Identify which cell holds the provided text, then report its (x, y) central coordinate. 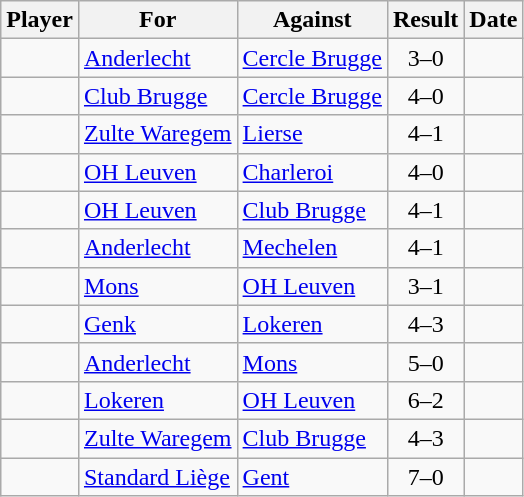
Lierse (312, 134)
Standard Liège (158, 477)
3–1 (425, 286)
3–0 (425, 58)
Mechelen (312, 248)
5–0 (425, 362)
Result (425, 20)
6–2 (425, 400)
Date (494, 20)
Genk (158, 324)
For (158, 20)
Gent (312, 477)
Charleroi (312, 172)
7–0 (425, 477)
Player (40, 20)
Against (312, 20)
